Return [X, Y] of the center of cell containing provided text 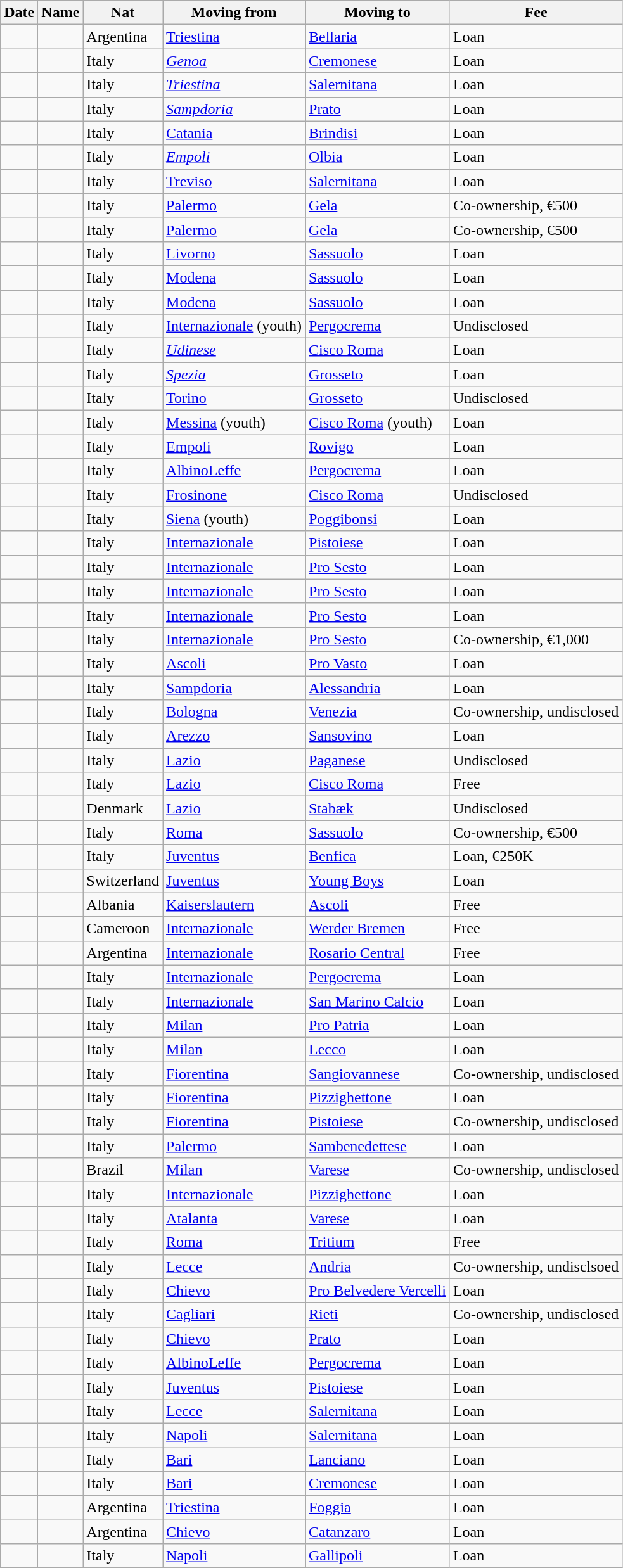
Treviso [234, 181]
Stabæk [378, 808]
Co-ownership, undisclsoed [536, 1266]
Co-ownership, €1,000 [536, 639]
Cagliari [234, 1315]
Cameroon [123, 929]
Rosario Central [378, 953]
Udinese [234, 350]
Loan, €250K [536, 857]
Pro Vasto [378, 663]
Alessandria [378, 687]
San Marino Calcio [378, 1001]
Andria [378, 1266]
Atalanta [234, 1218]
Fee [536, 13]
Bellaria [378, 37]
Olbia [378, 157]
Spezia [234, 374]
Bologna [234, 712]
Benfica [378, 857]
Cisco Roma (youth) [378, 423]
Tritium [378, 1242]
Poggibonsi [378, 519]
Werder Bremen [378, 929]
Lanciano [378, 1459]
Livorno [234, 253]
Rovigo [378, 447]
Catanzaro [378, 1532]
Sangiovannese [378, 1074]
Brindisi [378, 133]
Catania [234, 133]
Siena (youth) [234, 519]
Sansovino [378, 736]
Albania [123, 905]
Sambenedettese [378, 1146]
Gallipoli [378, 1556]
Kaiserslautern [234, 905]
Genoa [234, 61]
Young Boys [378, 881]
Frosinone [234, 495]
Pro Patria [378, 1025]
Pro Belvedere Vercelli [378, 1291]
Moving to [378, 13]
Nat [123, 13]
Paganese [378, 760]
Foggia [378, 1508]
Name [61, 13]
Lecco [378, 1049]
Switzerland [123, 881]
Brazil [123, 1170]
Arezzo [234, 736]
Messina (youth) [234, 423]
Moving from [234, 13]
Date [19, 13]
Rieti [378, 1315]
Internazionale (youth) [234, 326]
Denmark [123, 808]
Venezia [378, 712]
Torino [234, 398]
